Extract the (X, Y) coordinate from the center of the cell holding the provided text.  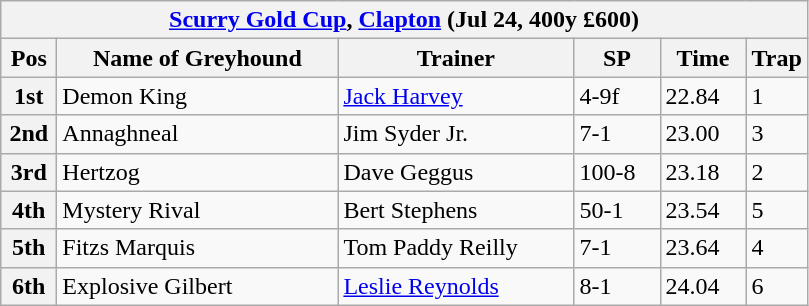
23.00 (703, 134)
Jack Harvey (456, 96)
5th (29, 248)
Leslie Reynolds (456, 286)
100-8 (617, 172)
Name of Greyhound (198, 58)
Dave Geggus (456, 172)
5 (776, 210)
Explosive Gilbert (198, 286)
1st (29, 96)
8-1 (617, 286)
SP (617, 58)
6 (776, 286)
50-1 (617, 210)
4th (29, 210)
Trap (776, 58)
2 (776, 172)
Hertzog (198, 172)
2nd (29, 134)
24.04 (703, 286)
Demon King (198, 96)
6th (29, 286)
Annaghneal (198, 134)
Jim Syder Jr. (456, 134)
Fitzs Marquis (198, 248)
Trainer (456, 58)
23.64 (703, 248)
23.18 (703, 172)
4-9f (617, 96)
Scurry Gold Cup, Clapton (Jul 24, 400y £600) (404, 20)
Pos (29, 58)
3 (776, 134)
3rd (29, 172)
Tom Paddy Reilly (456, 248)
Bert Stephens (456, 210)
Mystery Rival (198, 210)
23.54 (703, 210)
1 (776, 96)
22.84 (703, 96)
Time (703, 58)
4 (776, 248)
